For the text-containing cell, return its midpoint in (X, Y) coordinate format. 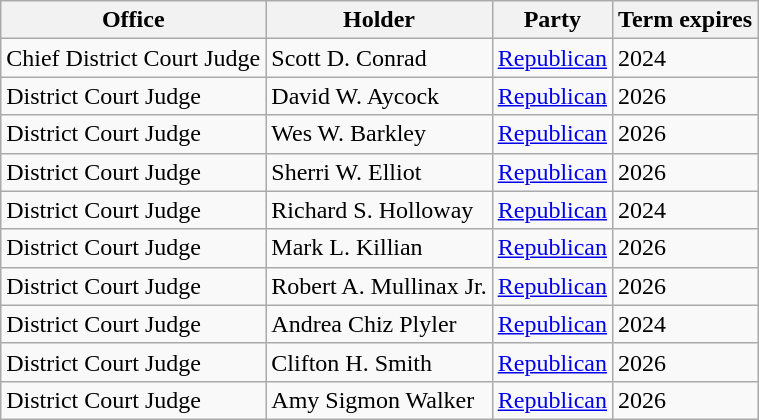
Andrea Chiz Plyler (379, 324)
Party (552, 20)
David W. Aycock (379, 96)
Robert A. Mullinax Jr. (379, 286)
Mark L. Killian (379, 248)
Holder (379, 20)
Term expires (686, 20)
Chief District Court Judge (134, 58)
Richard S. Holloway (379, 210)
Sherri W. Elliot (379, 172)
Amy Sigmon Walker (379, 400)
Office (134, 20)
Scott D. Conrad (379, 58)
Clifton H. Smith (379, 362)
Wes W. Barkley (379, 134)
